Locate the cell with the specified text and output its (x, y) center coordinate. 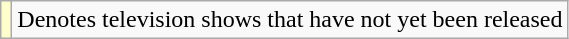
Denotes television shows that have not yet been released (290, 20)
